Provide the (x, y) coordinate of the cell's center where the given text is located.  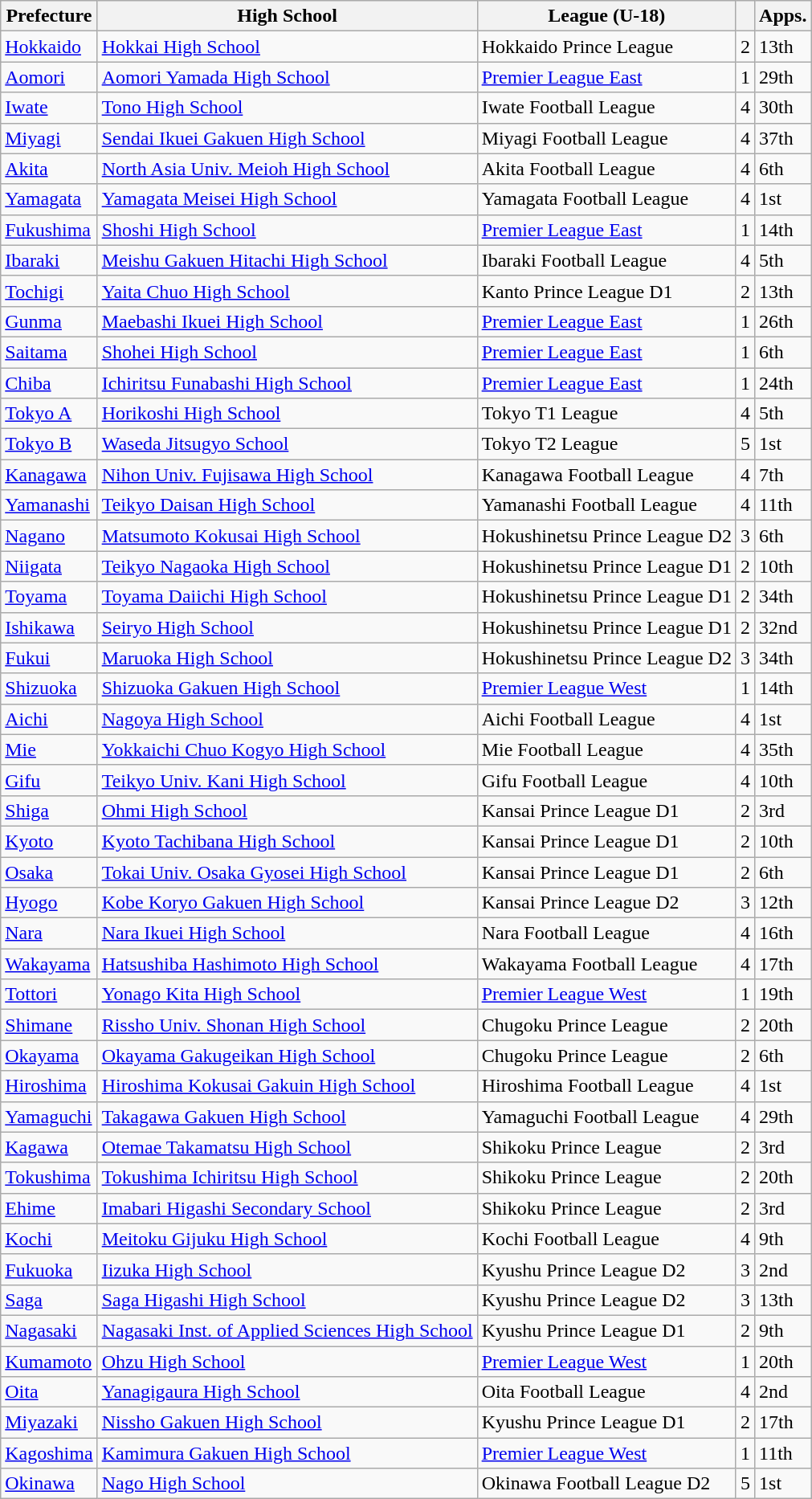
Tokushima Ichiritsu High School (288, 1178)
Hiroshima Kokusai Gakuin High School (288, 1086)
Yanagigaura High School (288, 1392)
35th (783, 749)
High School (288, 16)
Kochi Football League (606, 1239)
Wakayama (49, 964)
Nara Football League (606, 933)
Iizuka High School (288, 1269)
12th (783, 903)
Ishikawa (49, 627)
Teikyo Daisan High School (288, 505)
Teikyo Nagaoka High School (288, 566)
Nagasaki Inst. of Applied Sciences High School (288, 1330)
Ibaraki Football League (606, 260)
Maebashi Ikuei High School (288, 321)
Ibaraki (49, 260)
Aomori Yamada High School (288, 77)
32nd (783, 627)
Akita (49, 169)
Yamaguchi (49, 1117)
Shohei High School (288, 352)
Prefecture (49, 16)
Meitoku Gijuku High School (288, 1239)
Kobe Koryo Gakuen High School (288, 903)
Chiba (49, 383)
League (U-18) (606, 16)
Mie Football League (606, 749)
Osaka (49, 872)
37th (783, 138)
Kanagawa Football League (606, 475)
Miyagi (49, 138)
Okayama Gakugeikan High School (288, 1056)
Kanto Prince League D1 (606, 291)
Tokai Univ. Osaka Gyosei High School (288, 872)
Miyazaki (49, 1423)
North Asia Univ. Meioh High School (288, 169)
Tokushima (49, 1178)
Kanagawa (49, 475)
Nara (49, 933)
24th (783, 383)
Kagoshima (49, 1453)
Aichi (49, 719)
Maruoka High School (288, 658)
Hatsushiba Hashimoto High School (288, 964)
Waseda Jitsugyo School (288, 444)
Ohmi High School (288, 811)
Yamanashi Football League (606, 505)
Ehime (49, 1208)
Nissho Gakuen High School (288, 1423)
Iwate Football League (606, 108)
Tottori (49, 995)
Fukushima (49, 230)
Yamagata (49, 199)
Seiryo High School (288, 627)
Oita Football League (606, 1392)
Toyama (49, 597)
7th (783, 475)
Ohzu High School (288, 1362)
Nara Ikuei High School (288, 933)
Shiga (49, 811)
Kyoto (49, 841)
Nagoya High School (288, 719)
Kamimura Gakuen High School (288, 1453)
Akita Football League (606, 169)
Saga (49, 1300)
Yamagata Football League (606, 199)
Ichiritsu Funabashi High School (288, 383)
Aomori (49, 77)
Tokyo A (49, 414)
Apps. (783, 16)
Takagawa Gakuen High School (288, 1117)
Saga Higashi High School (288, 1300)
Wakayama Football League (606, 964)
Meishu Gakuen Hitachi High School (288, 260)
Mie (49, 749)
Iwate (49, 108)
16th (783, 933)
Nagano (49, 536)
Toyama Daiichi High School (288, 597)
Nago High School (288, 1484)
Shimane (49, 1025)
Sendai Ikuei Gakuen High School (288, 138)
Shoshi High School (288, 230)
Imabari Higashi Secondary School (288, 1208)
Gunma (49, 321)
Okayama (49, 1056)
Hiroshima (49, 1086)
Shizuoka (49, 688)
30th (783, 108)
Kyoto Tachibana High School (288, 841)
Yamaguchi Football League (606, 1117)
Gifu Football League (606, 780)
Niigata (49, 566)
Aichi Football League (606, 719)
Horikoshi High School (288, 414)
Yokkaichi Chuo Kogyo High School (288, 749)
Tokyo T2 League (606, 444)
Yamanashi (49, 505)
Gifu (49, 780)
26th (783, 321)
Tochigi (49, 291)
Fukuoka (49, 1269)
Kochi (49, 1239)
Hiroshima Football League (606, 1086)
Okinawa (49, 1484)
Otemae Takamatsu High School (288, 1147)
19th (783, 995)
Teikyo Univ. Kani High School (288, 780)
Tokyo T1 League (606, 414)
Nihon Univ. Fujisawa High School (288, 475)
Hyogo (49, 903)
Fukui (49, 658)
Oita (49, 1392)
Saitama (49, 352)
Yaita Chuo High School (288, 291)
Rissho Univ. Shonan High School (288, 1025)
Tono High School (288, 108)
Kansai Prince League D2 (606, 903)
Yonago Kita High School (288, 995)
Miyagi Football League (606, 138)
Okinawa Football League D2 (606, 1484)
Shizuoka Gakuen High School (288, 688)
Kumamoto (49, 1362)
Hokkaido (49, 47)
Nagasaki (49, 1330)
Matsumoto Kokusai High School (288, 536)
Tokyo B (49, 444)
Kagawa (49, 1147)
Hokkai High School (288, 47)
Hokkaido Prince League (606, 47)
Yamagata Meisei High School (288, 199)
